For the text-containing cell, return its midpoint in [x, y] coordinate format. 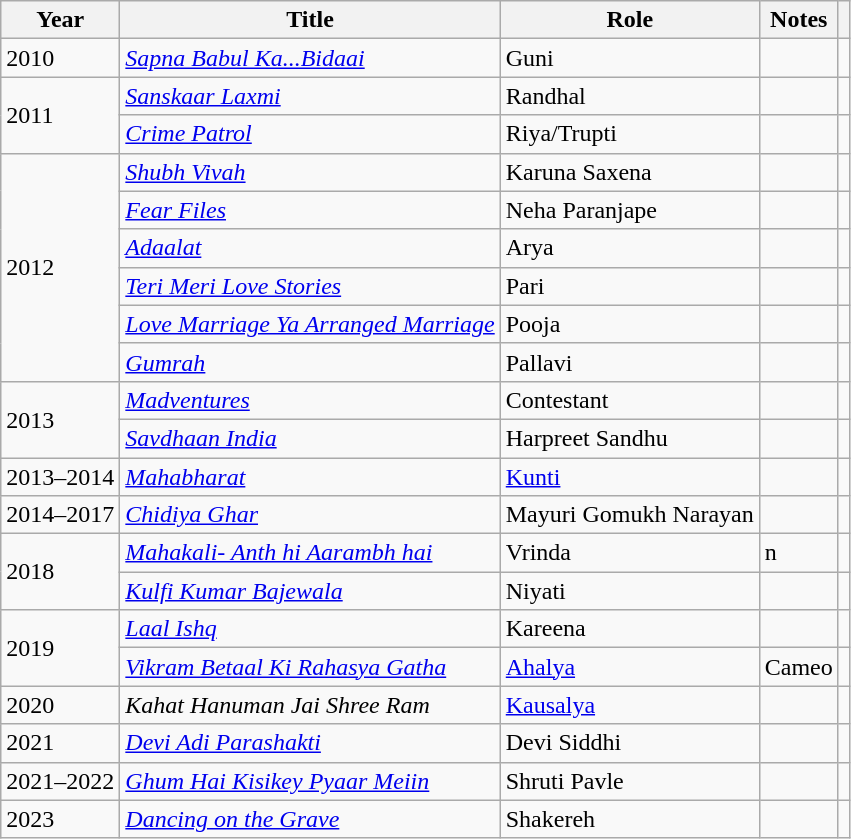
Sapna Babul Ka...Bidaai [310, 58]
Niyati [630, 591]
Mahabharat [310, 477]
Sanskaar Laxmi [310, 96]
Vikram Betaal Ki Rahasya Gatha [310, 667]
Notes [798, 20]
Shakereh [630, 819]
Kareena [630, 629]
2011 [60, 115]
Arya [630, 248]
n [798, 553]
Harpreet Sandhu [630, 438]
Chidiya Ghar [310, 515]
2014–2017 [60, 515]
Ghum Hai Kisikey Pyaar Meiin [310, 781]
Mayuri Gomukh Narayan [630, 515]
Ahalya [630, 667]
Vrinda [630, 553]
Teri Meri Love Stories [310, 286]
Kulfi Kumar Bajewala [310, 591]
Madventures [310, 400]
2020 [60, 705]
Shruti Pavle [630, 781]
Savdhaan India [310, 438]
Adaalat [310, 248]
2021 [60, 743]
Contestant [630, 400]
Kahat Hanuman Jai Shree Ram [310, 705]
2023 [60, 819]
Dancing on the Grave [310, 819]
Title [310, 20]
Role [630, 20]
Laal Ishq [310, 629]
Riya/Trupti [630, 134]
2019 [60, 648]
2013 [60, 419]
2010 [60, 58]
Cameo [798, 667]
2018 [60, 572]
Mahakali- Anth hi Aarambh hai [310, 553]
Fear Files [310, 210]
Neha Paranjape [630, 210]
Randhal [630, 96]
Devi Adi Parashakti [310, 743]
Pallavi [630, 362]
2013–2014 [60, 477]
Kausalya [630, 705]
2021–2022 [60, 781]
Kunti [630, 477]
Love Marriage Ya Arranged Marriage [310, 324]
Crime Patrol [310, 134]
Karuna Saxena [630, 172]
Pooja [630, 324]
Shubh Vivah [310, 172]
Devi Siddhi [630, 743]
Year [60, 20]
2012 [60, 267]
Gumrah [310, 362]
Guni [630, 58]
Pari [630, 286]
